Provide the (X, Y) coordinate of the cell's center where the given text is located.  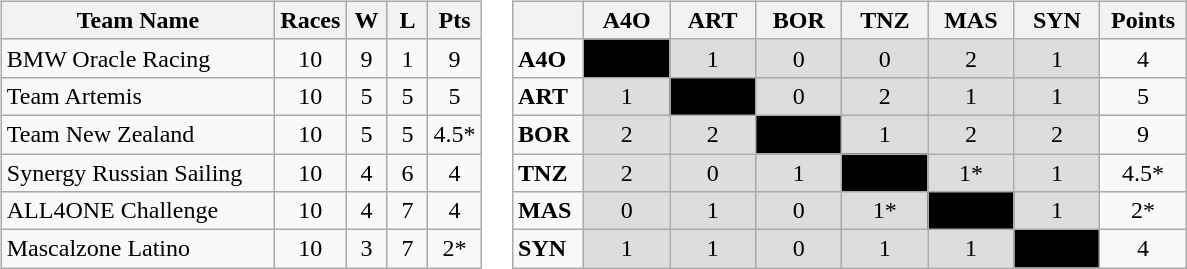
L (408, 20)
Points (1143, 20)
ALL4ONE Challenge (138, 211)
BMW Oracle Racing (138, 58)
W (366, 20)
Team Name (138, 20)
Mascalzone Latino (138, 249)
3 (366, 249)
Pts (454, 20)
Team New Zealand (138, 134)
Team Artemis (138, 96)
Synergy Russian Sailing (138, 173)
6 (408, 173)
Races (310, 20)
